Extract the [x, y] coordinate from the center of the cell holding the provided text.  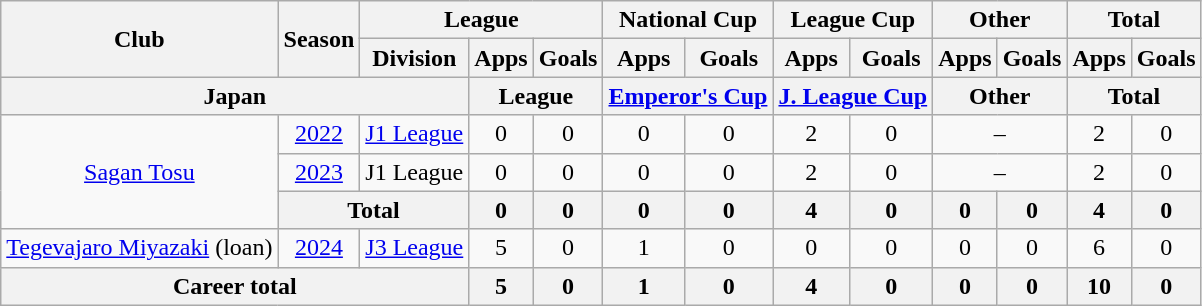
6 [1099, 248]
10 [1099, 286]
League Cup [853, 20]
Emperor's Cup [688, 96]
Career total [235, 286]
Division [414, 58]
J. League Cup [853, 96]
Season [319, 39]
2023 [319, 172]
Club [140, 39]
Tegevajaro Miyazaki (loan) [140, 248]
J3 League [414, 248]
2022 [319, 134]
2024 [319, 248]
National Cup [688, 20]
Sagan Tosu [140, 172]
Japan [235, 96]
